Output the [x, y] coordinate of the center of the cell containing the given text.  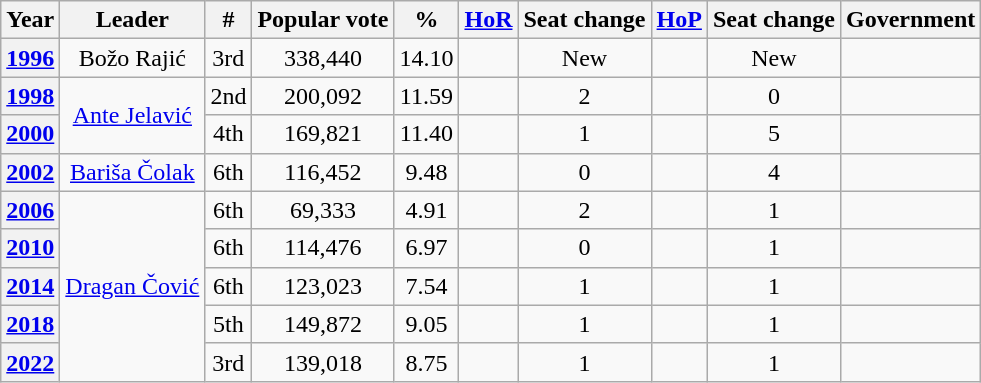
Leader [132, 20]
Government [910, 20]
338,440 [323, 58]
6.97 [426, 248]
69,333 [323, 210]
2014 [30, 286]
Dragan Čović [132, 286]
Year [30, 20]
5th [228, 324]
Bariša Čolak [132, 172]
4.91 [426, 210]
Božo Rajić [132, 58]
4 [774, 172]
149,872 [323, 324]
9.48 [426, 172]
11.59 [426, 96]
169,821 [323, 134]
114,476 [323, 248]
# [228, 20]
2010 [30, 248]
14.10 [426, 58]
7.54 [426, 286]
% [426, 20]
1998 [30, 96]
2006 [30, 210]
1996 [30, 58]
2018 [30, 324]
Popular vote [323, 20]
4th [228, 134]
HoP [679, 20]
Ante Jelavić [132, 115]
11.40 [426, 134]
116,452 [323, 172]
200,092 [323, 96]
2000 [30, 134]
2002 [30, 172]
2nd [228, 96]
9.05 [426, 324]
HoR [488, 20]
2022 [30, 362]
123,023 [323, 286]
8.75 [426, 362]
139,018 [323, 362]
5 [774, 134]
